Return (X, Y) of the center of cell containing provided text 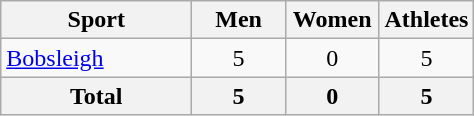
Total (96, 96)
Bobsleigh (96, 58)
Athletes (426, 20)
Women (332, 20)
Men (239, 20)
Sport (96, 20)
